Capture the cell that displays the provided text and extract its [x, y] central coordinate. 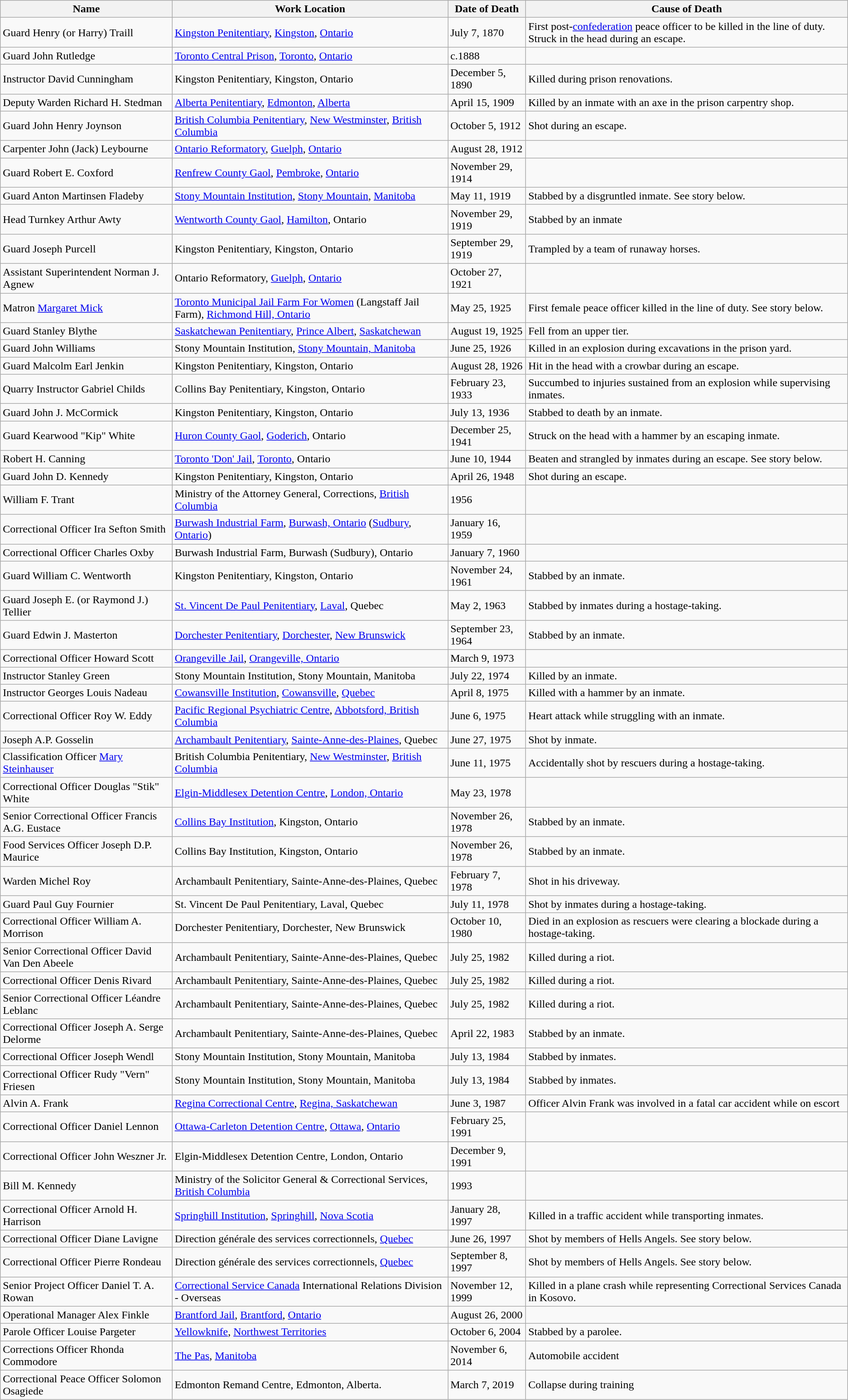
Parole Officer Louise Pargeter [86, 1332]
Guard John D. Kennedy [86, 476]
William F. Trant [86, 499]
Correctional Officer Diane Lavigne [86, 1239]
Guard Henry (or Harry) Traill [86, 33]
Heart attack while struggling with an inmate. [687, 716]
Stabbed by an inmate [687, 219]
Guard John Henry Joynson [86, 126]
Pacific Regional Psychiatric Centre, Abbotsford, British Columbia [310, 716]
Assistant Superintendent Norman J. Agnew [86, 278]
Date of Death [487, 9]
Huron County Gaol, Goderich, Ontario [310, 436]
December 25, 1941 [487, 436]
June 3, 1987 [487, 1104]
Guard Anton Martinsen Fladeby [86, 196]
November 6, 2014 [487, 1355]
Classification Officer Mary Steinhauser [86, 763]
Guard Joseph E. (or Raymond J.) Tellier [86, 606]
Deputy Warden Richard H. Stedman [86, 102]
September 29, 1919 [487, 248]
Killed during prison renovations. [687, 79]
Correctional Officer Joseph A. Serge Delorme [86, 1033]
February 25, 1991 [487, 1127]
April 26, 1948 [487, 476]
Senior Correctional Officer David Van Den Abeele [86, 957]
Senior Correctional Officer Léandre Leblanc [86, 1003]
November 29, 1914 [487, 172]
Correctional Officer Ira Sefton Smith [86, 529]
June 10, 1944 [487, 459]
June 25, 1926 [487, 349]
The Pas, Manitoba [310, 1355]
Killed with a hammer by an inmate. [687, 693]
March 9, 1973 [487, 658]
Correctional Officer William A. Morrison [86, 927]
Regina Correctional Centre, Regina, Saskatchewan [310, 1104]
Toronto 'Don' Jail, Toronto, Ontario [310, 459]
Alvin A. Frank [86, 1104]
April 15, 1909 [487, 102]
Correctional Officer Charles Oxby [86, 552]
Guard Robert E. Coxford [86, 172]
Correctional Service Canada International Relations Division - Overseas [310, 1292]
February 23, 1933 [487, 389]
Robert H. Canning [86, 459]
1956 [487, 499]
November 12, 1999 [487, 1292]
February 7, 1978 [487, 881]
June 26, 1997 [487, 1239]
Corrections Officer Rhonda Commodore [86, 1355]
Saskatchewan Penitentiary, Prince Albert, Saskatchewan [310, 331]
Edmonton Remand Centre, Edmonton, Alberta. [310, 1385]
Officer Alvin Frank was involved in a fatal car accident while on escort [687, 1104]
Accidentally shot by rescuers during a hostage-taking. [687, 763]
Correctional Officer John Weszner Jr. [86, 1157]
Carpenter John (Jack) Leybourne [86, 149]
Warden Michel Roy [86, 881]
Orangeville Jail, Orangeville, Ontario [310, 658]
Correctional Peace Officer Solomon Osagiede [86, 1385]
November 24, 1961 [487, 576]
Shot by inmates during a hostage-taking. [687, 904]
August 26, 2000 [487, 1315]
Correctional Officer Daniel Lennon [86, 1127]
Correctional Officer Pierre Rondeau [86, 1262]
October 5, 1912 [487, 126]
Head Turnkey Arthur Awty [86, 219]
Bill M. Kennedy [86, 1186]
Work Location [310, 9]
Guard Stanley Blythe [86, 331]
Ministry of the Attorney General, Corrections, British Columbia [310, 499]
Name [86, 9]
Killed in a traffic accident while transporting inmates. [687, 1216]
Killed in a plane crash while representing Correctional Services Canada in Kosovo. [687, 1292]
June 11, 1975 [487, 763]
Food Services Officer Joseph D.P. Maurice [86, 851]
Stabbed to death by an inmate. [687, 412]
June 27, 1975 [487, 740]
Correctional Officer Roy W. Eddy [86, 716]
First post-confederation peace officer to be killed in the line of duty. Struck in the head during an escape. [687, 33]
Stabbed by a parolee. [687, 1332]
May 25, 1925 [487, 307]
May 11, 1919 [487, 196]
Joseph A.P. Gosselin [86, 740]
Toronto Central Prison, Toronto, Ontario [310, 56]
Matron Margaret Mick [86, 307]
Collapse during training [687, 1385]
Correctional Officer Arnold H. Harrison [86, 1216]
Quarry Instructor Gabriel Childs [86, 389]
1993 [487, 1186]
January 7, 1960 [487, 552]
Instructor Georges Louis Nadeau [86, 693]
Automobile accident [687, 1355]
Ministry of the Solicitor General & Correctional Services, British Columbia [310, 1186]
April 22, 1983 [487, 1033]
Succumbed to injuries sustained from an explosion while supervising inmates. [687, 389]
Guard John J. McCormick [86, 412]
October 10, 1980 [487, 927]
Stabbed by inmates during a hostage-taking. [687, 606]
Cause of Death [687, 9]
July 7, 1870 [487, 33]
Guard Paul Guy Fournier [86, 904]
Hit in the head with a crowbar during an escape. [687, 366]
July 22, 1974 [487, 676]
Correctional Officer Howard Scott [86, 658]
Killed by an inmate. [687, 676]
Collins Bay Penitentiary, Kingston, Ontario [310, 389]
Killed in an explosion during excavations in the prison yard. [687, 349]
Operational Manager Alex Finkle [86, 1315]
August 19, 1925 [487, 331]
October 6, 2004 [487, 1332]
August 28, 1912 [487, 149]
June 6, 1975 [487, 716]
January 16, 1959 [487, 529]
March 7, 2019 [487, 1385]
Toronto Municipal Jail Farm For Women (Langstaff Jail Farm), Richmond Hill, Ontario [310, 307]
Shot in his driveway. [687, 881]
September 8, 1997 [487, 1262]
Guard Malcolm Earl Jenkin [86, 366]
Struck on the head with a hammer by an escaping inmate. [687, 436]
Beaten and strangled by inmates during an escape. See story below. [687, 459]
Correctional Officer Douglas "Stik" White [86, 792]
October 27, 1921 [487, 278]
April 8, 1975 [487, 693]
Stabbed by a disgruntled inmate. See story below. [687, 196]
Correctional Officer Denis Rivard [86, 980]
Guard Edwin J. Masterton [86, 635]
Correctional Officer Rudy "Vern" Friesen [86, 1080]
Senior Correctional Officer Francis A.G. Eustace [86, 822]
Springhill Institution, Springhill, Nova Scotia [310, 1216]
Guard Joseph Purcell [86, 248]
Alberta Penitentiary, Edmonton, Alberta [310, 102]
July 11, 1978 [487, 904]
Died in an explosion as rescuers were clearing a blockade during a hostage-taking. [687, 927]
January 28, 1997 [487, 1216]
Renfrew County Gaol, Pembroke, Ontario [310, 172]
Correctional Officer Joseph Wendl [86, 1056]
Brantford Jail, Brantford, Ontario [310, 1315]
Senior Project Officer Daniel T. A. Rowan [86, 1292]
Cowansville Institution, Cowansville, Quebec [310, 693]
May 2, 1963 [487, 606]
August 28, 1926 [487, 366]
Shot by inmate. [687, 740]
Burwash Industrial Farm, Burwash (Sudbury), Ontario [310, 552]
First female peace officer killed in the line of duty. See story below. [687, 307]
May 23, 1978 [487, 792]
Guard John Williams [86, 349]
Guard John Rutledge [86, 56]
Burwash Industrial Farm, Burwash, Ontario (Sudbury, Ontario) [310, 529]
Instructor David Cunningham [86, 79]
Guard Kearwood "Kip" White [86, 436]
Yellowknife, Northwest Territories [310, 1332]
Ottawa-Carleton Detention Centre, Ottawa, Ontario [310, 1127]
Fell from an upper tier. [687, 331]
Wentworth County Gaol, Hamilton, Ontario [310, 219]
December 5, 1890 [487, 79]
November 29, 1919 [487, 219]
September 23, 1964 [487, 635]
Instructor Stanley Green [86, 676]
Trampled by a team of runaway horses. [687, 248]
Killed by an inmate with an axe in the prison carpentry shop. [687, 102]
July 13, 1936 [487, 412]
December 9, 1991 [487, 1157]
c.1888 [487, 56]
Guard William C. Wentworth [86, 576]
